Pinpoint the cell where the given text exists, returning its [x, y] midpoint coordinate. 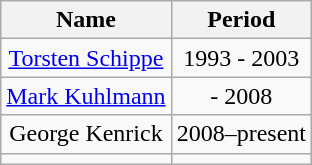
Mark Kuhlmann [86, 96]
- 2008 [241, 96]
Period [241, 20]
2008–present [241, 134]
Name [86, 20]
Torsten Schippe [86, 58]
George Kenrick [86, 134]
1993 - 2003 [241, 58]
